Extract the (X, Y) coordinate from the center of the cell holding the provided text.  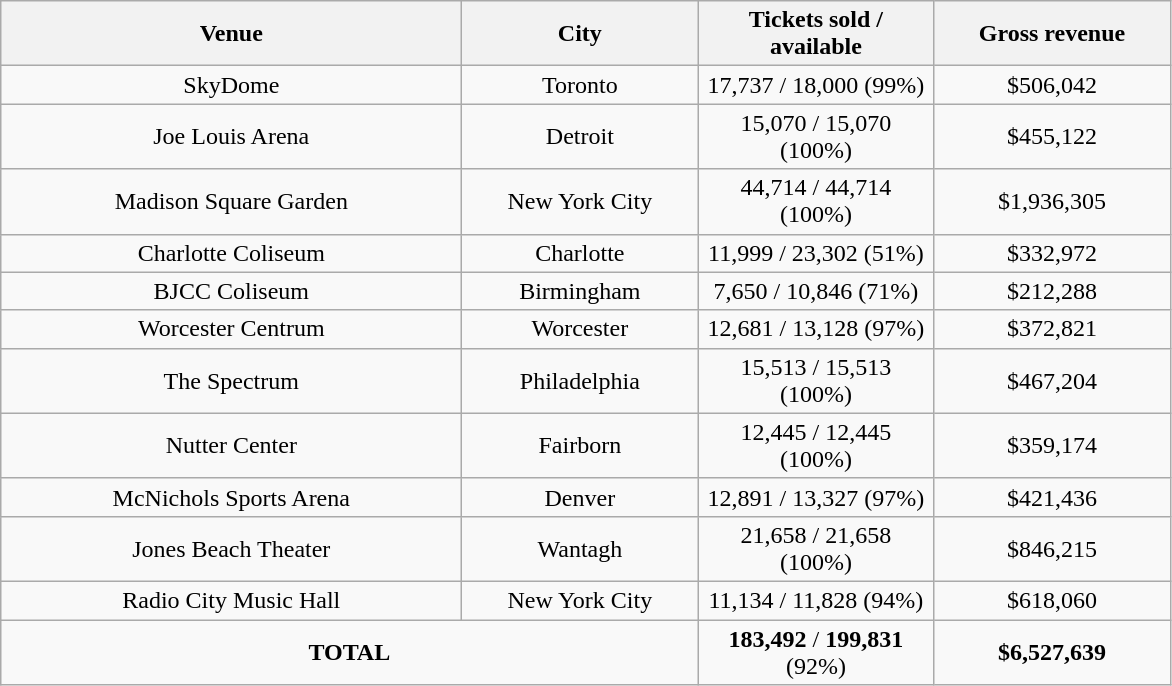
Venue (232, 34)
The Spectrum (232, 380)
17,737 / 18,000 (99%) (816, 85)
Madison Square Garden (232, 202)
$1,936,305 (1052, 202)
$846,215 (1052, 548)
Tickets sold / available (816, 34)
Nutter Center (232, 446)
Worcester Centrum (232, 329)
Wantagh (580, 548)
McNichols Sports Arena (232, 497)
$421,436 (1052, 497)
Birmingham (580, 291)
City (580, 34)
BJCC Coliseum (232, 291)
11,999 / 23,302 (51%) (816, 253)
$332,972 (1052, 253)
Radio City Music Hall (232, 600)
Worcester (580, 329)
$467,204 (1052, 380)
Joe Louis Arena (232, 136)
Jones Beach Theater (232, 548)
TOTAL (350, 652)
$359,174 (1052, 446)
11,134 / 11,828 (94%) (816, 600)
15,070 / 15,070 (100%) (816, 136)
$372,821 (1052, 329)
12,445 / 12,445 (100%) (816, 446)
Gross revenue (1052, 34)
$618,060 (1052, 600)
12,891 / 13,327 (97%) (816, 497)
44,714 / 44,714 (100%) (816, 202)
Detroit (580, 136)
183,492 / 199,831 (92%) (816, 652)
$506,042 (1052, 85)
Charlotte Coliseum (232, 253)
7,650 / 10,846 (71%) (816, 291)
15,513 / 15,513 (100%) (816, 380)
Charlotte (580, 253)
Philadelphia (580, 380)
12,681 / 13,128 (97%) (816, 329)
$6,527,639 (1052, 652)
21,658 / 21,658 (100%) (816, 548)
Fairborn (580, 446)
$455,122 (1052, 136)
Denver (580, 497)
Toronto (580, 85)
$212,288 (1052, 291)
SkyDome (232, 85)
